Locate the cell with the specified text and output its [X, Y] center coordinate. 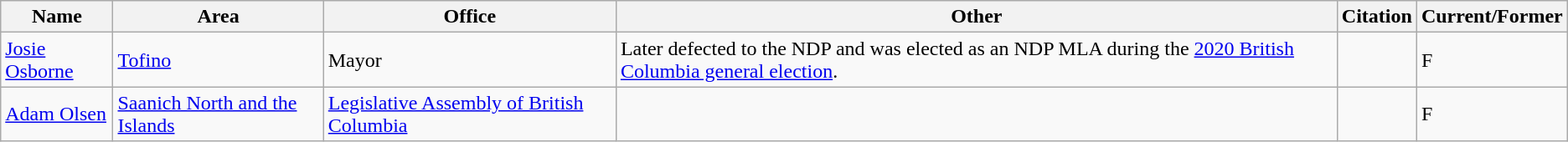
Current/Former [1492, 17]
Tofino [218, 60]
Other [977, 17]
Area [218, 17]
Later defected to the NDP and was elected as an NDP MLA during the 2020 British Columbia general election. [977, 60]
Adam Olsen [57, 114]
Mayor [469, 60]
Saanich North and the Islands [218, 114]
Josie Osborne [57, 60]
Citation [1377, 17]
Legislative Assembly of British Columbia [469, 114]
Office [469, 17]
Name [57, 17]
